Capture the cell that displays the provided text and extract its [x, y] central coordinate. 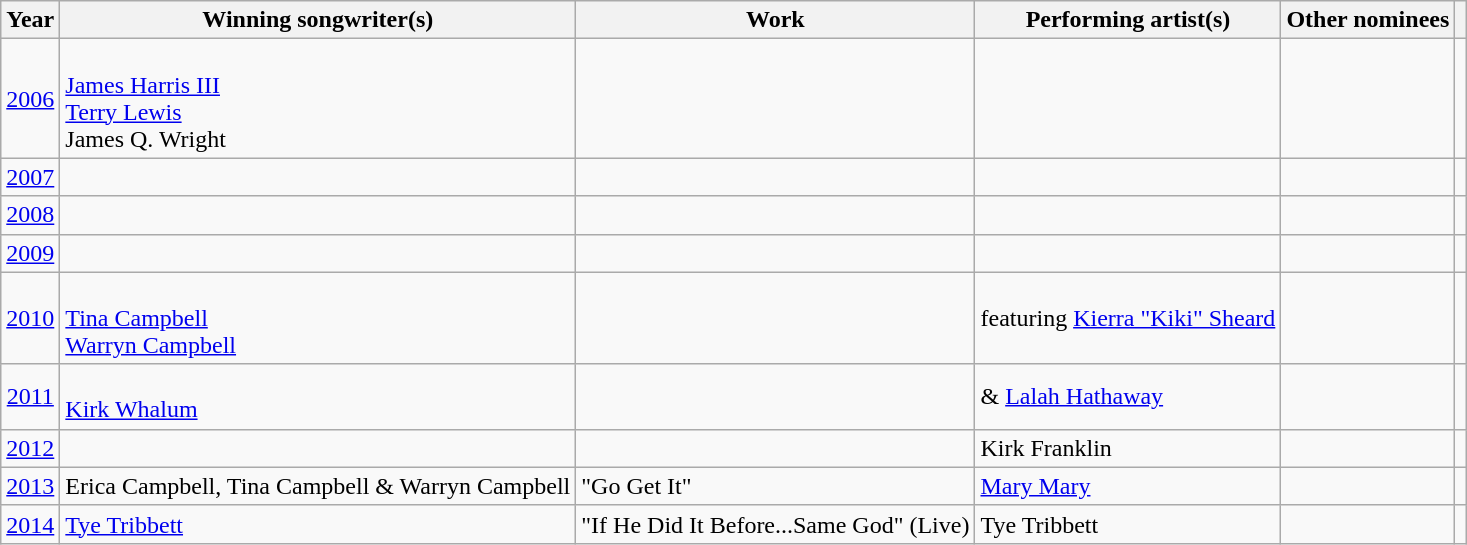
Other nominees [1368, 20]
Mary Mary [1128, 486]
Year [30, 20]
2007 [30, 177]
featuring Kierra "Kiki" Sheard [1128, 318]
Winning songwriter(s) [318, 20]
2012 [30, 448]
2011 [30, 396]
"Go Get It" [776, 486]
& Lalah Hathaway [1128, 396]
Erica Campbell, Tina Campbell & Warryn Campbell [318, 486]
Kirk Franklin [1128, 448]
2006 [30, 98]
2010 [30, 318]
"If He Did It Before...Same God" (Live) [776, 524]
2008 [30, 215]
2013 [30, 486]
Kirk Whalum [318, 396]
Work [776, 20]
Performing artist(s) [1128, 20]
2009 [30, 253]
2014 [30, 524]
Tina CampbellWarryn Campbell [318, 318]
James Harris IIITerry LewisJames Q. Wright [318, 98]
